Provide the (x, y) coordinate of the cell's center where the given text is located.  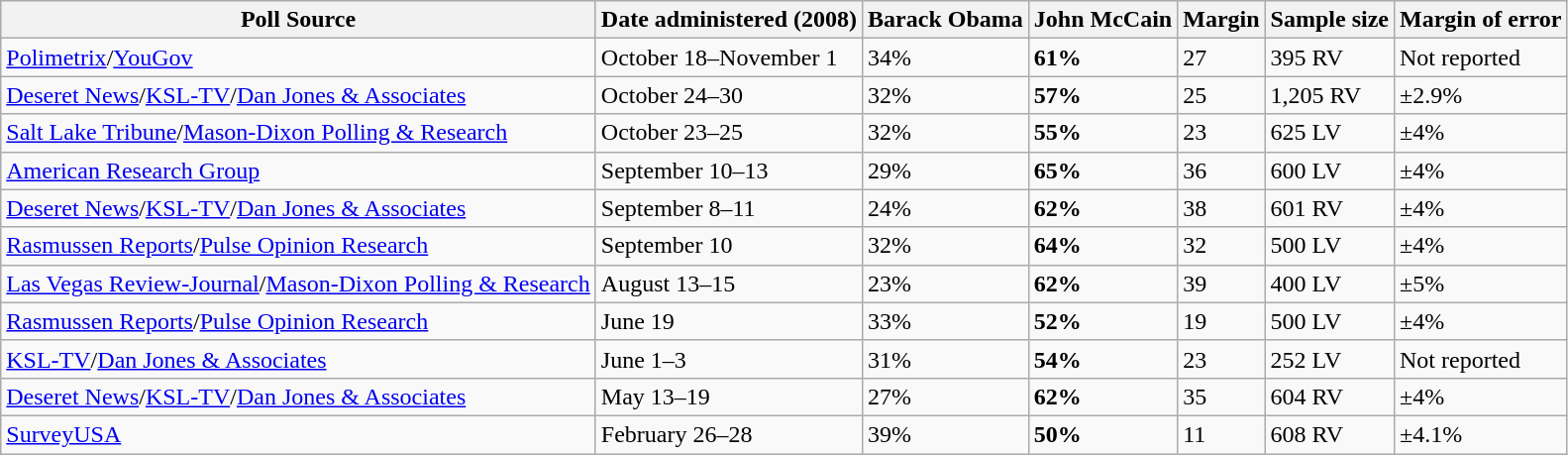
Margin of error (1480, 20)
27% (946, 397)
Las Vegas Review-Journal/Mason-Dixon Polling & Research (299, 284)
Sample size (1329, 20)
Salt Lake Tribune/Mason-Dixon Polling & Research (299, 133)
52% (1102, 321)
19 (1221, 321)
October 18–November 1 (729, 57)
400 LV (1329, 284)
American Research Group (299, 171)
KSL-TV/Dan Jones & Associates (299, 359)
June 1–3 (729, 359)
252 LV (1329, 359)
Margin (1221, 20)
32 (1221, 246)
64% (1102, 246)
±5% (1480, 284)
SurveyUSA (299, 434)
23% (946, 284)
33% (946, 321)
September 10 (729, 246)
August 13–15 (729, 284)
50% (1102, 434)
395 RV (1329, 57)
June 19 (729, 321)
61% (1102, 57)
54% (1102, 359)
October 24–30 (729, 95)
May 13–19 (729, 397)
October 23–25 (729, 133)
39% (946, 434)
39 (1221, 284)
35 (1221, 397)
±4.1% (1480, 434)
38 (1221, 208)
36 (1221, 171)
29% (946, 171)
September 10–13 (729, 171)
55% (1102, 133)
27 (1221, 57)
57% (1102, 95)
Barack Obama (946, 20)
31% (946, 359)
Poll Source (299, 20)
25 (1221, 95)
±2.9% (1480, 95)
601 RV (1329, 208)
65% (1102, 171)
24% (946, 208)
Polimetrix/YouGov (299, 57)
1,205 RV (1329, 95)
600 LV (1329, 171)
February 26–28 (729, 434)
604 RV (1329, 397)
John McCain (1102, 20)
34% (946, 57)
608 RV (1329, 434)
625 LV (1329, 133)
September 8–11 (729, 208)
Date administered (2008) (729, 20)
11 (1221, 434)
